Search for the cell housing the specified text and yield its [x, y] center coordinate. 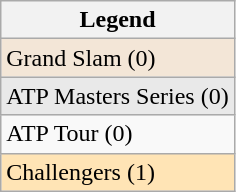
Legend [118, 20]
ATP Masters Series (0) [118, 96]
ATP Tour (0) [118, 134]
Challengers (1) [118, 172]
Grand Slam (0) [118, 58]
